Scan for the cell matching the given text and deliver its (x, y) coordinate at center. 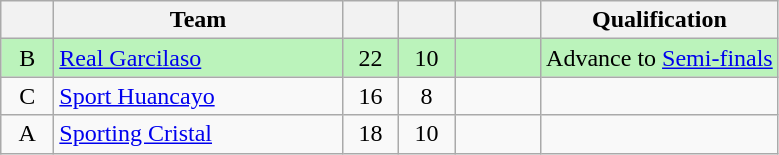
Advance to Semi-finals (660, 58)
B (28, 58)
8 (426, 96)
18 (370, 134)
Team (198, 20)
A (28, 134)
Qualification (660, 20)
Sport Huancayo (198, 96)
16 (370, 96)
C (28, 96)
Sporting Cristal (198, 134)
22 (370, 58)
Real Garcilaso (198, 58)
